Determine the (x, y) coordinate at the center of the cell enclosing the given text.  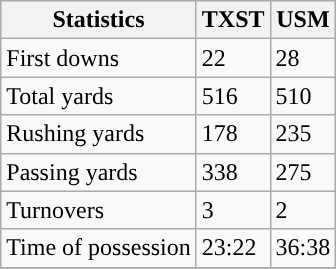
235 (303, 134)
28 (303, 58)
516 (233, 96)
Turnovers (99, 210)
TXST (233, 20)
Time of possession (99, 248)
2 (303, 210)
338 (233, 172)
22 (233, 58)
23:22 (233, 248)
USM (303, 20)
Statistics (99, 20)
Rushing yards (99, 134)
Passing yards (99, 172)
Total yards (99, 96)
275 (303, 172)
510 (303, 96)
First downs (99, 58)
36:38 (303, 248)
3 (233, 210)
178 (233, 134)
